Scan for the cell matching the given text and deliver its [x, y] coordinate at center. 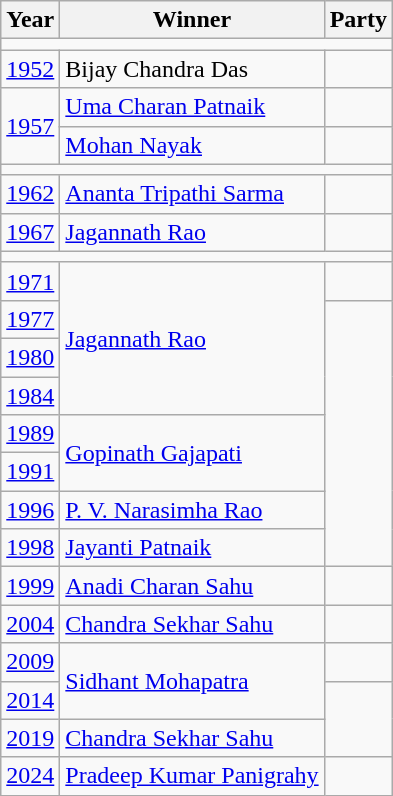
1977 [30, 319]
2004 [30, 624]
2009 [30, 662]
Party [358, 20]
2024 [30, 776]
Jayanti Patnaik [192, 548]
1980 [30, 357]
1999 [30, 586]
Anadi Charan Sahu [192, 586]
Year [30, 20]
Sidhant Mohapatra [192, 681]
1996 [30, 510]
Uma Charan Patnaik [192, 107]
1991 [30, 472]
1952 [30, 69]
Winner [192, 20]
1967 [30, 232]
Gopinath Gajapati [192, 453]
Pradeep Kumar Panigrahy [192, 776]
1962 [30, 194]
1998 [30, 548]
P. V. Narasimha Rao [192, 510]
Bijay Chandra Das [192, 69]
Mohan Nayak [192, 145]
2014 [30, 700]
1989 [30, 434]
1957 [30, 126]
Ananta Tripathi Sarma [192, 194]
1984 [30, 395]
1971 [30, 281]
2019 [30, 738]
